Pinpoint the cell where the given text exists, returning its (x, y) midpoint coordinate. 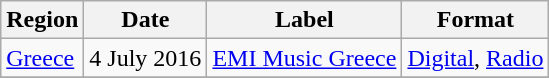
Date (146, 20)
EMI Music Greece (304, 58)
Region (42, 20)
Label (304, 20)
Format (476, 20)
4 July 2016 (146, 58)
Greece (42, 58)
Digital, Radio (476, 58)
